Output the [X, Y] coordinate of the center of the cell containing the given text.  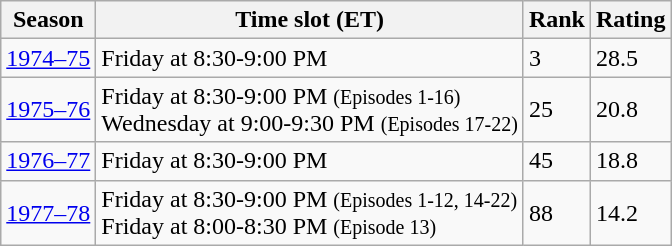
28.5 [631, 58]
Season [48, 20]
3 [556, 58]
1977–78 [48, 212]
Friday at 8:30-9:00 PM (Episodes 1-16)Wednesday at 9:00-9:30 PM (Episodes 17-22) [310, 110]
Rating [631, 20]
Friday at 8:30-9:00 PM (Episodes 1-12, 14-22)Friday at 8:00-8:30 PM (Episode 13) [310, 212]
1976–77 [48, 161]
45 [556, 161]
Rank [556, 20]
Time slot (ET) [310, 20]
18.8 [631, 161]
25 [556, 110]
14.2 [631, 212]
20.8 [631, 110]
1975–76 [48, 110]
1974–75 [48, 58]
88 [556, 212]
